Pinpoint the cell where the given text exists, returning its [x, y] midpoint coordinate. 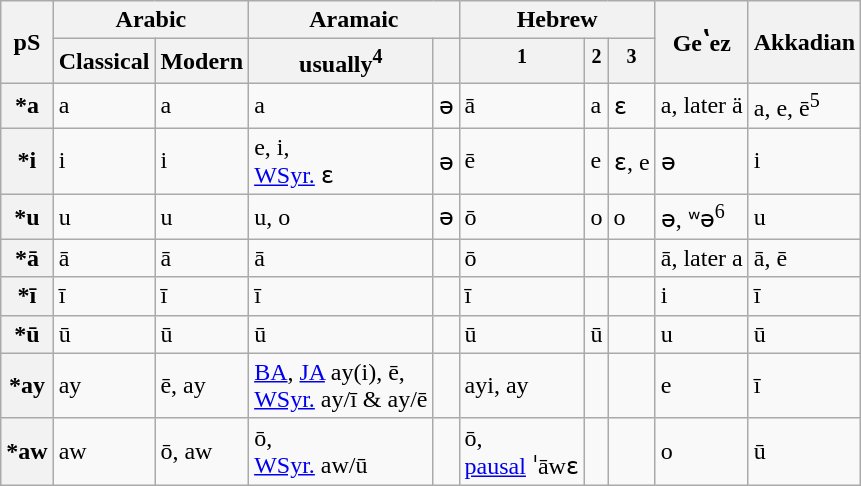
*ī [27, 296]
1 [522, 62]
a, later ä [702, 106]
ō, aw [202, 452]
Akkadian [804, 42]
2 [596, 62]
ayi, ay [522, 386]
ē [522, 162]
*i [27, 162]
*ay [27, 386]
Modern [202, 62]
Hebrew [557, 20]
*u [27, 216]
ē, ay [202, 386]
Classical [104, 62]
Arabic [150, 20]
u, o [341, 216]
BA, JA ay(i), ē,WSyr. ay/ī & ay/ē [341, 386]
a, e, ē5 [804, 106]
ā, ē [804, 258]
*ā [27, 258]
ɛ, e [632, 162]
*ū [27, 334]
ō,WSyr. aw/ū [341, 452]
ə, ʷə6 [702, 216]
*aw [27, 452]
e, i,WSyr. ɛ [341, 162]
*a [27, 106]
Geʽez [702, 42]
ō,pausal ˈāwɛ [522, 452]
ɛ [632, 106]
ay [104, 386]
usually4 [341, 62]
pS [27, 42]
Aramaic [354, 20]
3 [632, 62]
aw [104, 452]
ā, later a [702, 258]
